Locate the cell with the specified text and output its [x, y] center coordinate. 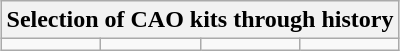
Selection of CAO kits through history [200, 20]
